Output the [x, y] coordinate of the center of the cell containing the given text.  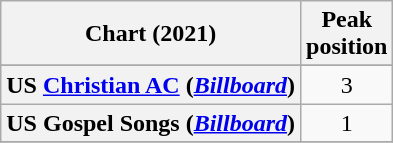
Chart (2021) [151, 34]
Peakposition [347, 34]
1 [347, 123]
3 [347, 85]
US Christian AC (Billboard) [151, 85]
US Gospel Songs (Billboard) [151, 123]
